Return [X, Y] of the center of cell containing provided text 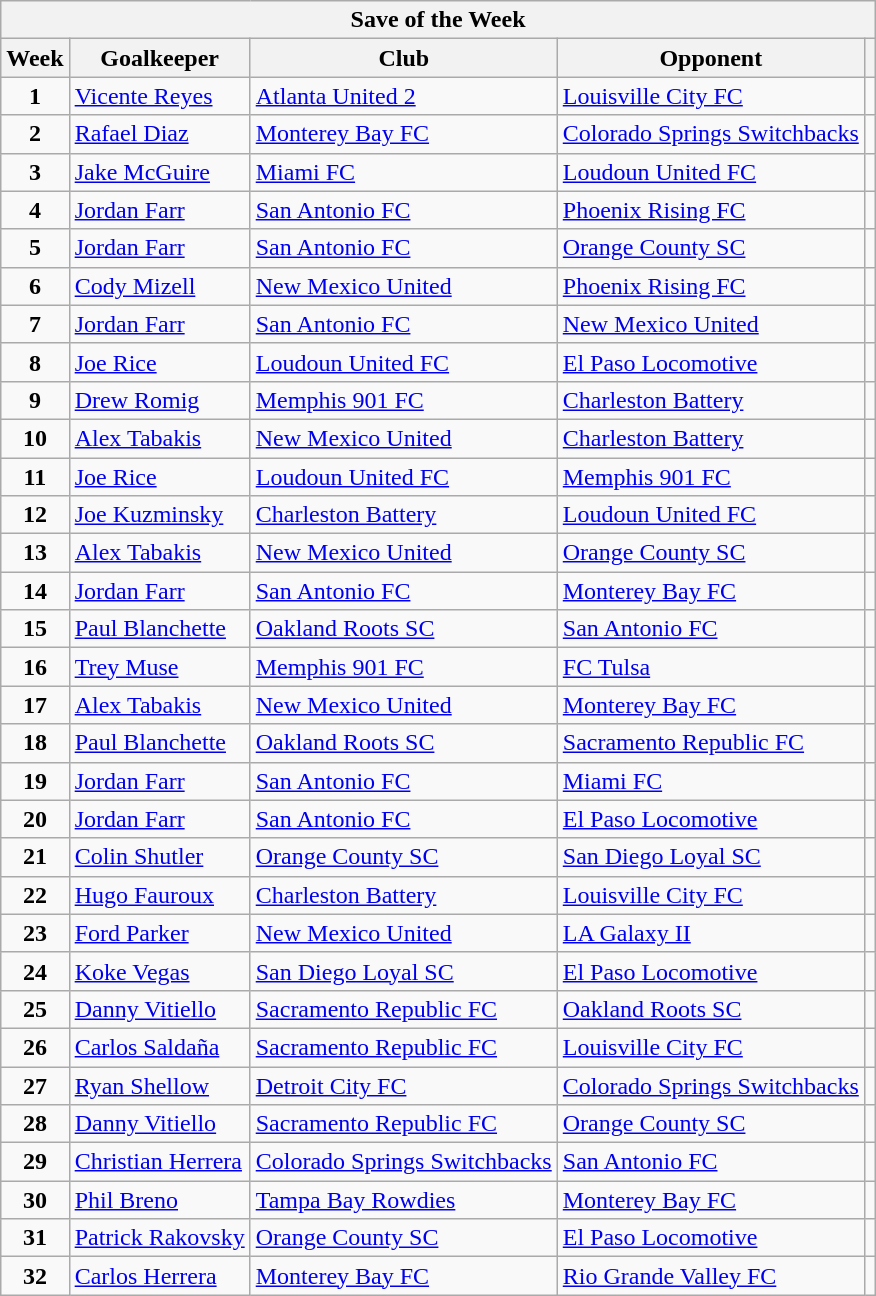
Detroit City FC [404, 1085]
Phil Breno [160, 1200]
17 [35, 705]
Vicente Reyes [160, 96]
Rafael Diaz [160, 134]
Carlos Herrera [160, 1276]
22 [35, 895]
Save of the Week [438, 20]
Tampa Bay Rowdies [404, 1200]
Club [404, 58]
15 [35, 629]
Colin Shutler [160, 857]
Atlanta United 2 [404, 96]
8 [35, 362]
Opponent [710, 58]
13 [35, 553]
Koke Vegas [160, 971]
24 [35, 971]
30 [35, 1200]
25 [35, 1009]
FC Tulsa [710, 667]
LA Galaxy II [710, 933]
14 [35, 591]
6 [35, 286]
Joe Kuzminsky [160, 515]
11 [35, 477]
1 [35, 96]
9 [35, 400]
32 [35, 1276]
23 [35, 933]
Carlos Saldaña [160, 1047]
Cody Mizell [160, 286]
16 [35, 667]
18 [35, 743]
3 [35, 172]
Hugo Fauroux [160, 895]
7 [35, 324]
Drew Romig [160, 400]
Ford Parker [160, 933]
4 [35, 210]
19 [35, 781]
28 [35, 1124]
2 [35, 134]
31 [35, 1238]
Jake McGuire [160, 172]
5 [35, 248]
21 [35, 857]
Trey Muse [160, 667]
Rio Grande Valley FC [710, 1276]
Ryan Shellow [160, 1085]
Week [35, 58]
29 [35, 1162]
Christian Herrera [160, 1162]
Patrick Rakovsky [160, 1238]
20 [35, 819]
10 [35, 438]
27 [35, 1085]
26 [35, 1047]
Goalkeeper [160, 58]
12 [35, 515]
